Locate the cell with the specified text and output its [X, Y] center coordinate. 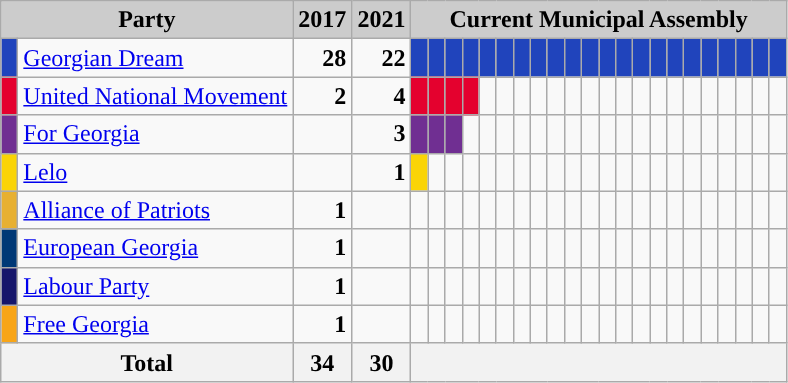
22 [382, 58]
3 [382, 134]
34 [322, 362]
Alliance of Patriots [156, 210]
For Georgia [156, 134]
2017 [322, 20]
4 [382, 96]
2 [322, 96]
Lelo [156, 172]
Labour Party [156, 286]
Georgian Dream [156, 58]
Party [147, 20]
Total [147, 362]
2021 [382, 20]
United National Movement [156, 96]
30 [382, 362]
Free Georgia [156, 324]
28 [322, 58]
Current Municipal Assembly [598, 20]
European Georgia [156, 248]
